Find where the given text appears and provide that cell's center as [X, Y] coordinate. 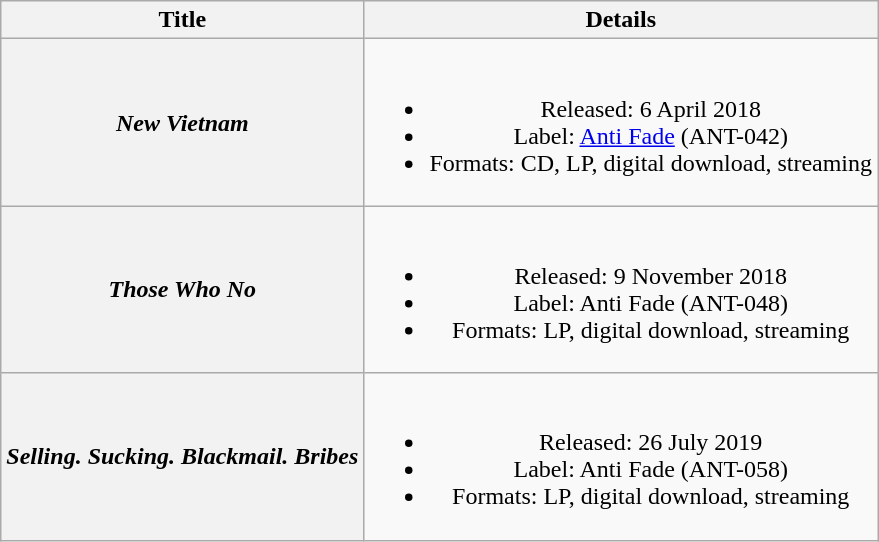
Released: 26 July 2019Label: Anti Fade (ANT-058)Formats: LP, digital download, streaming [621, 456]
Released: 9 November 2018Label: Anti Fade (ANT-048)Formats: LP, digital download, streaming [621, 290]
Details [621, 20]
Released: 6 April 2018Label: Anti Fade (ANT-042)Formats: CD, LP, digital download, streaming [621, 122]
Title [182, 20]
New Vietnam [182, 122]
Selling. Sucking. Blackmail. Bribes [182, 456]
Those Who No [182, 290]
